From the cell containing the given text, extract its center point as (X, Y) coordinate. 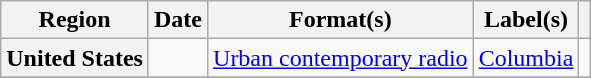
Urban contemporary radio (341, 58)
Region (75, 20)
United States (75, 58)
Columbia (526, 58)
Label(s) (526, 20)
Format(s) (341, 20)
Date (178, 20)
